Determine the [X, Y] coordinate at the center of the cell enclosing the given text.  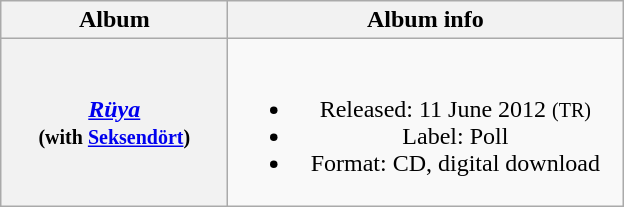
Rüya(with Seksendört) [114, 122]
Album info [426, 20]
Released: 11 June 2012 (TR)Label: PollFormat: CD, digital download [426, 122]
Album [114, 20]
